From the cell containing the given text, extract its center point as [x, y] coordinate. 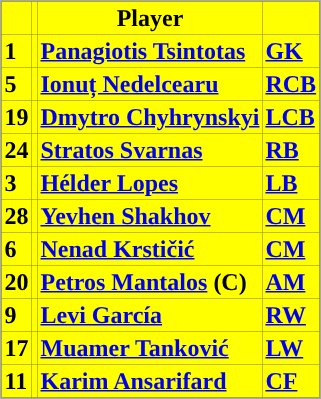
Ionuț Nedelcearu [150, 84]
Levi García [150, 314]
Nenad Krstičić [150, 248]
CF [290, 380]
Panagiotis Tsintotas [150, 50]
Karim Ansarifard [150, 380]
1 [17, 50]
Player [150, 18]
Hélder Lopes [150, 182]
17 [17, 348]
RB [290, 150]
Yevhen Shakhov [150, 216]
RCB [290, 84]
28 [17, 216]
AM [290, 282]
LW [290, 348]
Stratos Svarnas [150, 150]
20 [17, 282]
Petros Mantalos (C) [150, 282]
11 [17, 380]
9 [17, 314]
19 [17, 116]
LCB [290, 116]
LB [290, 182]
GK [290, 50]
3 [17, 182]
Muamer Tanković [150, 348]
Dmytro Chyhrynskyi [150, 116]
5 [17, 84]
24 [17, 150]
6 [17, 248]
RW [290, 314]
